Scan for the cell matching the given text and deliver its (X, Y) coordinate at center. 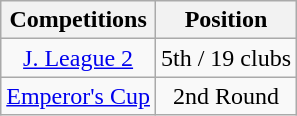
2nd Round (226, 96)
Competitions (78, 20)
J. League 2 (78, 58)
5th / 19 clubs (226, 58)
Emperor's Cup (78, 96)
Position (226, 20)
